Return [X, Y] of the center of cell containing provided text 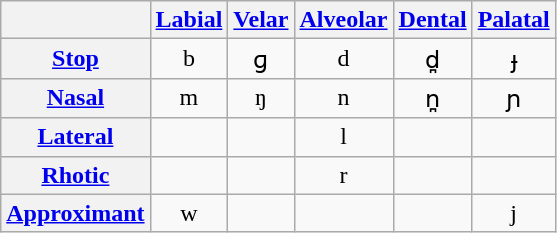
b [189, 59]
ŋ [261, 98]
ɡ [261, 59]
d [344, 59]
Nasal [76, 98]
Lateral [76, 137]
n [344, 98]
Palatal [514, 20]
j [514, 213]
Dental [432, 20]
w [189, 213]
Labial [189, 20]
Stop [76, 59]
r [344, 175]
ɟ [514, 59]
l [344, 137]
ɲ [514, 98]
m [189, 98]
Alveolar [344, 20]
n̪ [432, 98]
d̪ [432, 59]
Rhotic [76, 175]
Velar [261, 20]
Approximant [76, 213]
